Identify which cell holds the provided text, then report its [x, y] central coordinate. 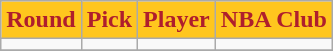
NBA Club [274, 20]
Pick [109, 20]
Round [41, 20]
Player [177, 20]
